Find where the given text appears and provide that cell's center as (X, Y) coordinate. 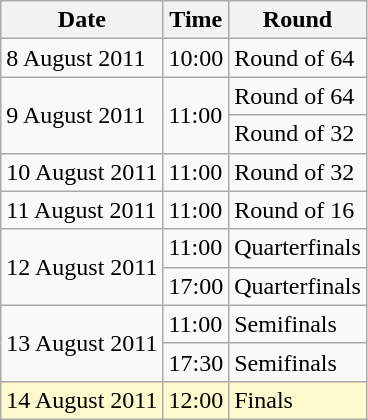
17:30 (196, 362)
10 August 2011 (82, 172)
17:00 (196, 286)
10:00 (196, 58)
Round of 16 (298, 210)
Finals (298, 400)
13 August 2011 (82, 343)
12 August 2011 (82, 267)
Date (82, 20)
8 August 2011 (82, 58)
Round (298, 20)
Time (196, 20)
9 August 2011 (82, 115)
14 August 2011 (82, 400)
11 August 2011 (82, 210)
12:00 (196, 400)
